Identify which cell holds the provided text, then report its [X, Y] central coordinate. 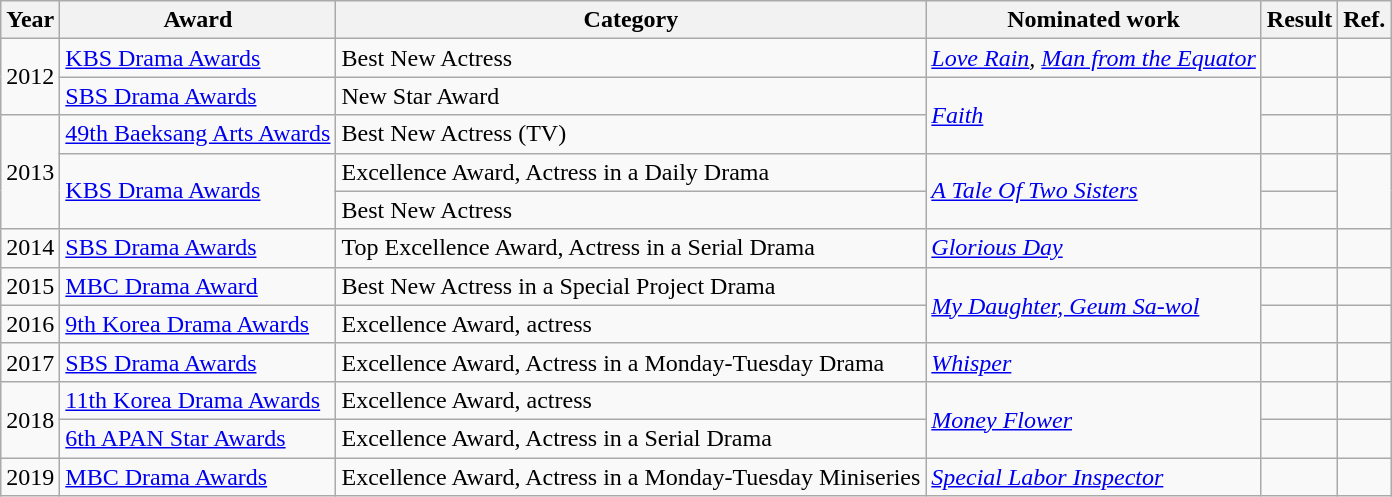
Best New Actress in a Special Project Drama [631, 286]
2014 [30, 248]
Whisper [1094, 362]
2017 [30, 362]
2018 [30, 419]
Ref. [1364, 20]
Special Labor Inspector [1094, 477]
MBC Drama Award [198, 286]
Excellence Award, Actress in a Daily Drama [631, 172]
2019 [30, 477]
Result [1299, 20]
Award [198, 20]
Category [631, 20]
2012 [30, 77]
2016 [30, 324]
Excellence Award, Actress in a Serial Drama [631, 438]
My Daughter, Geum Sa-wol [1094, 305]
Love Rain, Man from the Equator [1094, 58]
6th APAN Star Awards [198, 438]
49th Baeksang Arts Awards [198, 134]
Top Excellence Award, Actress in a Serial Drama [631, 248]
11th Korea Drama Awards [198, 400]
Excellence Award, Actress in a Monday-Tuesday Miniseries [631, 477]
2015 [30, 286]
9th Korea Drama Awards [198, 324]
2013 [30, 172]
A Tale Of Two Sisters [1094, 191]
Nominated work [1094, 20]
Year [30, 20]
Best New Actress (TV) [631, 134]
MBC Drama Awards [198, 477]
Money Flower [1094, 419]
Excellence Award, Actress in a Monday-Tuesday Drama [631, 362]
Faith [1094, 115]
Glorious Day [1094, 248]
New Star Award [631, 96]
